Identify which cell holds the provided text, then report its (X, Y) central coordinate. 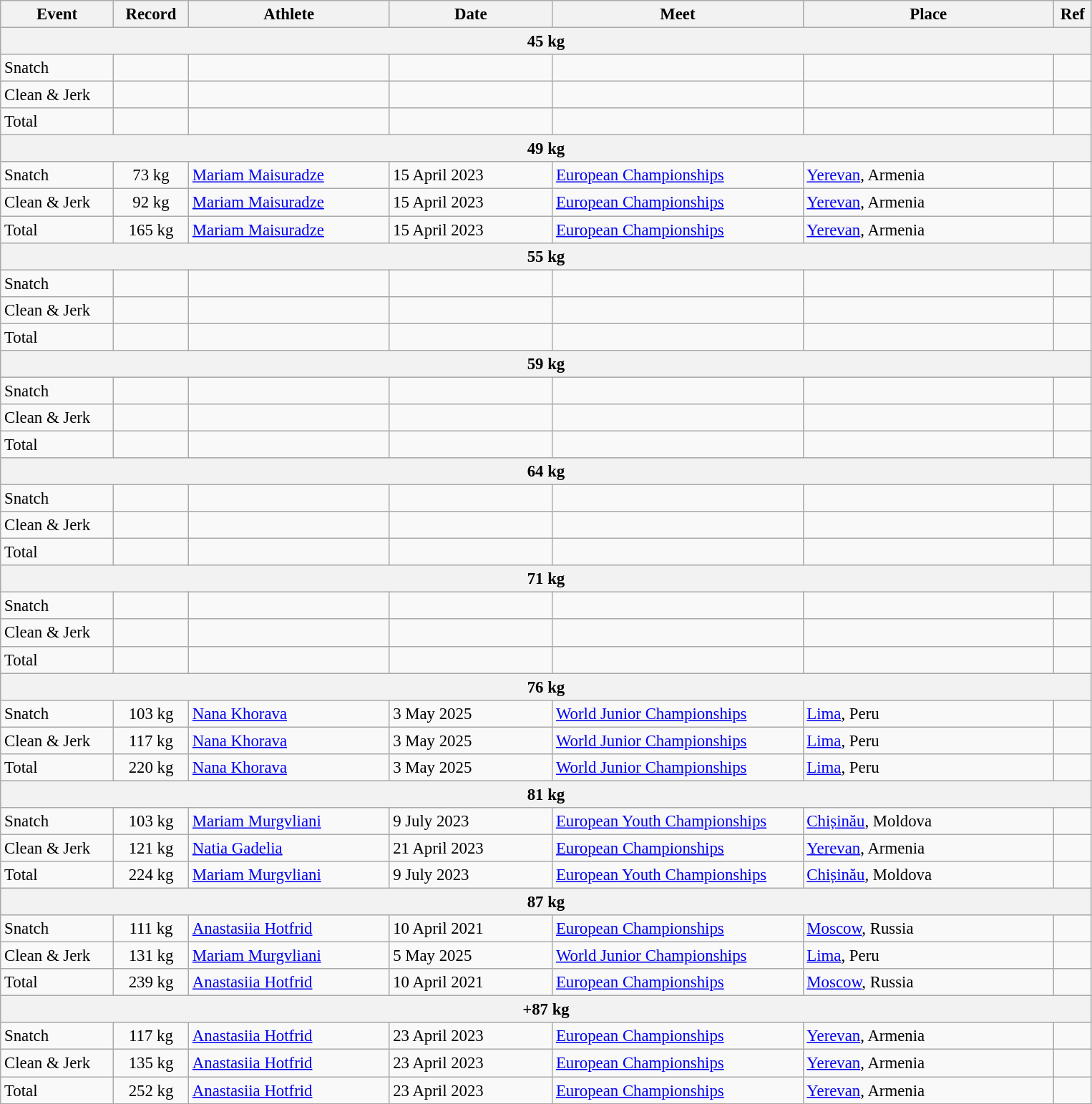
Date (471, 14)
81 kg (546, 794)
55 kg (546, 256)
73 kg (150, 175)
121 kg (150, 848)
64 kg (546, 472)
Event (57, 14)
Ref (1073, 14)
92 kg (150, 202)
165 kg (150, 230)
45 kg (546, 41)
220 kg (150, 768)
49 kg (546, 149)
111 kg (150, 929)
Meet (678, 14)
+87 kg (546, 1010)
131 kg (150, 956)
21 April 2023 (471, 848)
Place (928, 14)
135 kg (150, 1063)
224 kg (150, 875)
5 May 2025 (471, 956)
59 kg (546, 364)
252 kg (150, 1090)
76 kg (546, 687)
Natia Gadelia (289, 848)
71 kg (546, 579)
Record (150, 14)
239 kg (150, 982)
87 kg (546, 902)
Athlete (289, 14)
